Pinpoint the cell where the given text exists, returning its (x, y) midpoint coordinate. 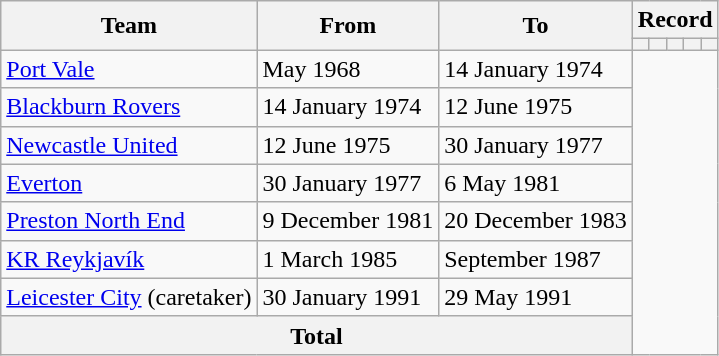
Everton (129, 183)
9 December 1981 (348, 221)
20 December 1983 (536, 221)
Team (129, 26)
KR Reykjavík (129, 259)
Newcastle United (129, 145)
6 May 1981 (536, 183)
1 March 1985 (348, 259)
Port Vale (129, 69)
Record (675, 20)
From (348, 26)
September 1987 (536, 259)
Blackburn Rovers (129, 107)
30 January 1991 (348, 297)
To (536, 26)
Preston North End (129, 221)
Total (317, 335)
May 1968 (348, 69)
29 May 1991 (536, 297)
Leicester City (caretaker) (129, 297)
